Return the (X, Y) coordinate for the center point of the cell that contains the specified text.  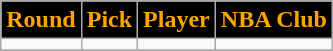
Player (177, 20)
NBA Club (274, 20)
Pick (109, 20)
Round (41, 20)
